From the cell containing the given text, extract its center point as (x, y) coordinate. 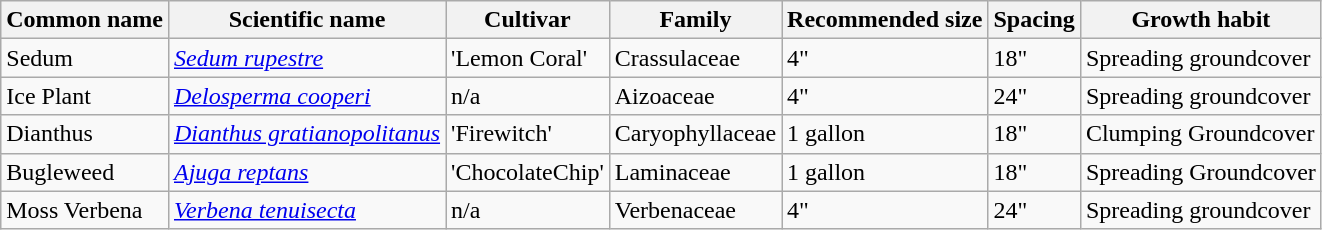
Laminaceae (695, 172)
Crassulaceae (695, 58)
Verbena tenuisecta (306, 210)
Dianthus (85, 134)
Bugleweed (85, 172)
Spreading Groundcover (1200, 172)
'Lemon Coral' (528, 58)
Dianthus gratianopolitanus (306, 134)
Recommended size (885, 20)
Common name (85, 20)
'ChocolateChip' (528, 172)
'Firewitch' (528, 134)
Scientific name (306, 20)
Family (695, 20)
Delosperma cooperi (306, 96)
Aizoaceae (695, 96)
Spacing (1034, 20)
Sedum (85, 58)
Sedum rupestre (306, 58)
Ajuga reptans (306, 172)
Verbenaceae (695, 210)
Clumping Groundcover (1200, 134)
Caryophyllaceae (695, 134)
Growth habit (1200, 20)
Ice Plant (85, 96)
Cultivar (528, 20)
Moss Verbena (85, 210)
